Locate the cell with the specified text and output its [X, Y] center coordinate. 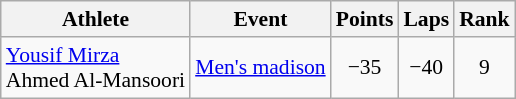
9 [484, 68]
−40 [426, 68]
−35 [365, 68]
Athlete [96, 19]
Event [260, 19]
Men's madison [260, 68]
Rank [484, 19]
Yousif MirzaAhmed Al-Mansoori [96, 68]
Laps [426, 19]
Points [365, 19]
